Output the [x, y] coordinate of the center of the cell containing the given text.  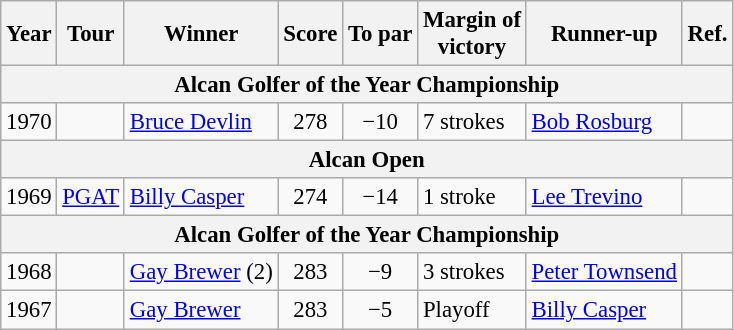
Gay Brewer (2) [201, 273]
−14 [380, 197]
Peter Townsend [604, 273]
274 [310, 197]
1 stroke [472, 197]
−10 [380, 122]
1968 [29, 273]
1970 [29, 122]
Score [310, 34]
Tour [91, 34]
To par [380, 34]
Year [29, 34]
Bruce Devlin [201, 122]
Winner [201, 34]
Lee Trevino [604, 197]
1967 [29, 310]
Playoff [472, 310]
Bob Rosburg [604, 122]
Runner-up [604, 34]
278 [310, 122]
Gay Brewer [201, 310]
1969 [29, 197]
Ref. [707, 34]
Margin ofvictory [472, 34]
7 strokes [472, 122]
PGAT [91, 197]
−5 [380, 310]
3 strokes [472, 273]
−9 [380, 273]
Alcan Open [367, 160]
